Locate the cell with the specified text and output its [X, Y] center coordinate. 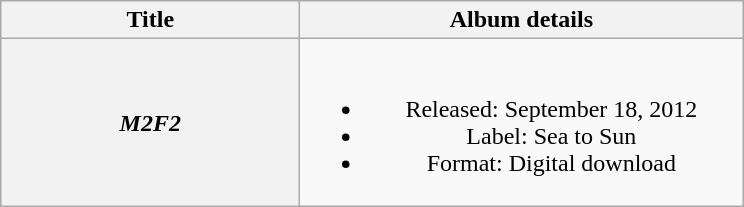
Released: September 18, 2012Label: Sea to SunFormat: Digital download [522, 122]
Title [150, 20]
M2F2 [150, 122]
Album details [522, 20]
